Return the (X, Y) coordinate for the center point of the cell that contains the specified text.  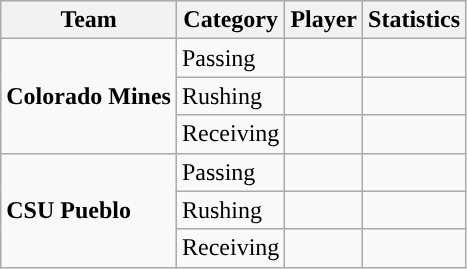
Player (324, 20)
CSU Pueblo (89, 210)
Colorado Mines (89, 96)
Team (89, 20)
Category (230, 20)
Statistics (414, 20)
